Scan for the cell matching the given text and deliver its [x, y] coordinate at center. 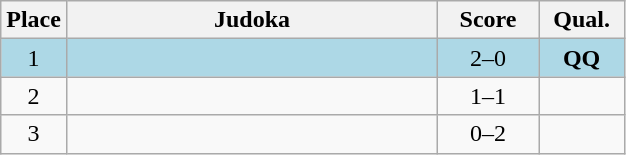
Qual. [582, 20]
1 [34, 58]
1–1 [488, 96]
Judoka [252, 20]
2–0 [488, 58]
2 [34, 96]
Score [488, 20]
0–2 [488, 134]
3 [34, 134]
QQ [582, 58]
Place [34, 20]
